Determine the (x, y) coordinate at the center of the cell enclosing the given text.  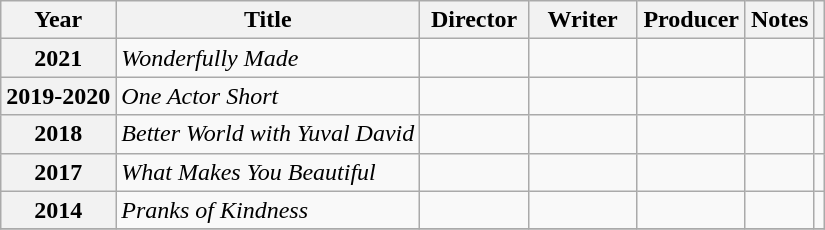
Notes (779, 20)
2014 (58, 210)
2021 (58, 58)
Wonderfully Made (268, 58)
What Makes You Beautiful (268, 172)
2019-2020 (58, 96)
Director (474, 20)
2017 (58, 172)
Better World with Yuval David (268, 134)
One Actor Short (268, 96)
Title (268, 20)
Pranks of Kindness (268, 210)
Writer (582, 20)
Producer (692, 20)
Year (58, 20)
2018 (58, 134)
